Capture the cell that displays the provided text and extract its [x, y] central coordinate. 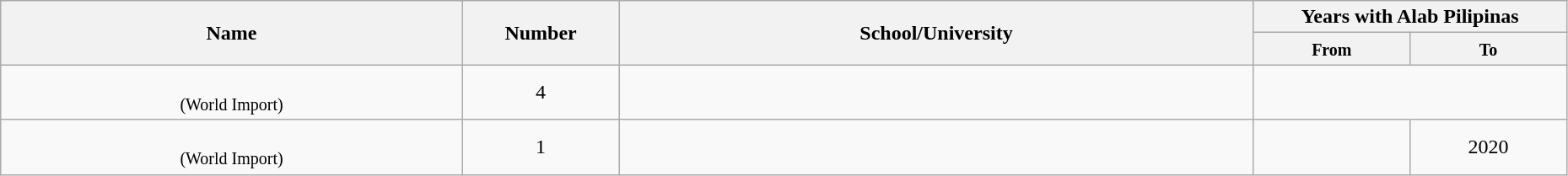
School/University [936, 33]
To [1489, 49]
1 [541, 147]
From [1332, 49]
Years with Alab Pilipinas [1410, 17]
Number [541, 33]
4 [541, 93]
2020 [1489, 147]
Name [232, 33]
